Find where the given text appears and provide that cell's center as [x, y] coordinate. 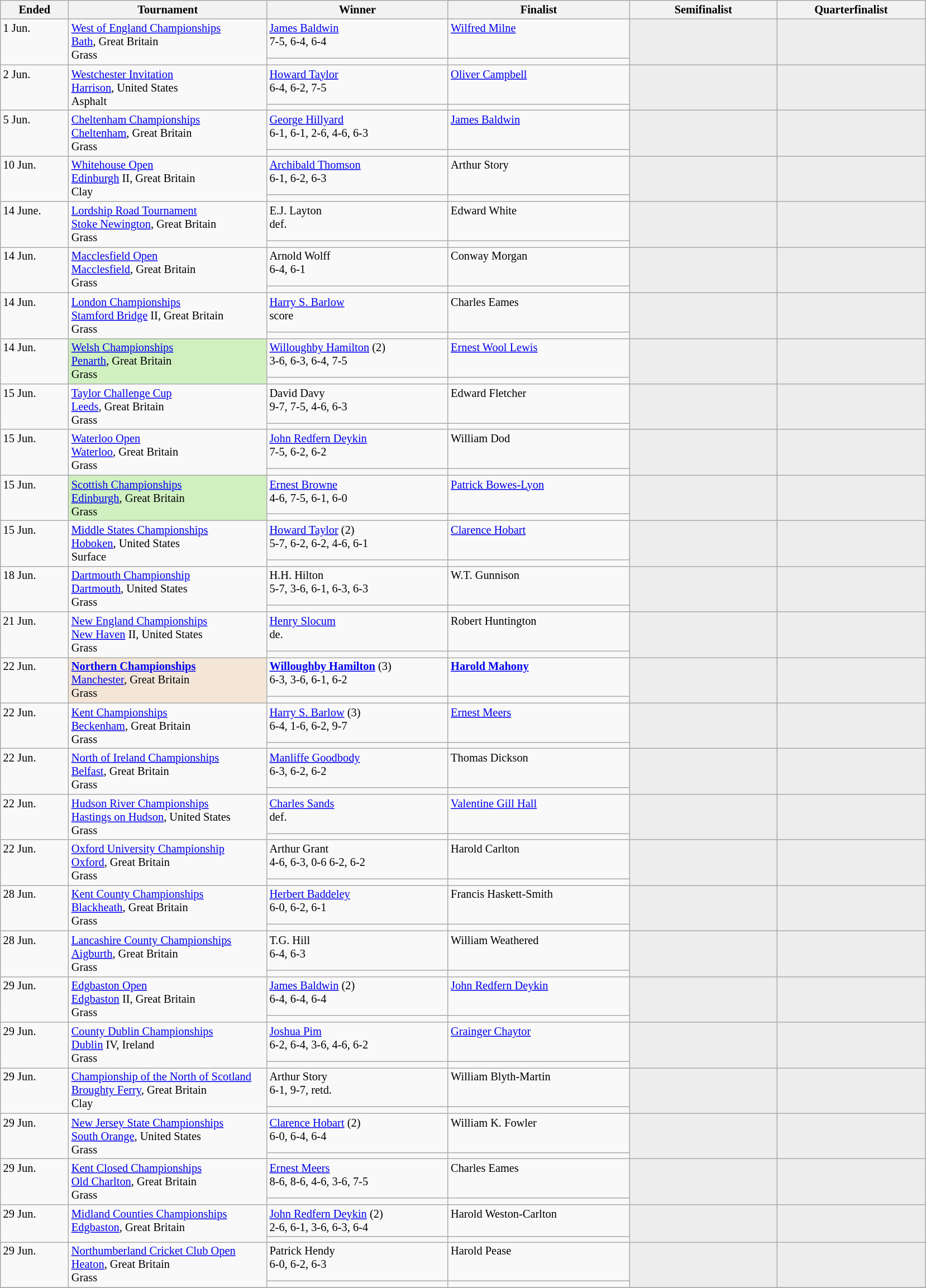
Quarterfinalist [851, 9]
Arthur Story [538, 175]
Waterloo Open Waterloo, Great BritainGrass [168, 452]
Howard Taylor6-4, 6-2, 7-5 [357, 84]
14 June. [35, 224]
John Redfern Deykin7-5, 6-2, 6-2 [357, 449]
William K. Fowler [538, 1133]
Northern ChampionshipsManchester, Great BritainGrass [168, 680]
London ChampionshipsStamford Bridge II, Great BritainGrass [168, 315]
Middle States Championships Hoboken, United StatesSurface [168, 543]
Ernest Meers [538, 722]
New England ChampionshipsNew Haven II, United StatesGrass [168, 635]
Arthur Grant 4-6, 6-3, 0-6 6-2, 6-2 [357, 859]
Kent County ChampionshipsBlackheath, Great BritainGrass [168, 908]
10 Jun. [35, 179]
Westchester InvitationHarrison, United StatesAsphalt [168, 88]
21 Jun. [35, 635]
Harold Mahony [538, 677]
1 Jun. [35, 42]
Arthur Story 6-1, 9-7, retd. [357, 1087]
Championship of the North of ScotlandBroughty Ferry, Great BritainClay [168, 1090]
Joshua Pim6-2, 6-4, 3-6, 4-6, 6-2 [357, 1041]
W.T. Gunnison [538, 586]
E.J. Laytondef. [357, 221]
Clarence Hobart (2)6-0, 6-4, 6-4 [357, 1133]
Macclesfield OpenMacclesfield, Great BritainGrass [168, 270]
Edward White [538, 221]
William Weathered [538, 950]
Herbert Baddeley6-0, 6-2, 6-1 [357, 904]
18 Jun. [35, 589]
Wilfred Milne [538, 39]
Ernest Wool Lewis [538, 358]
William Dod [538, 449]
Ernest Browne4-6, 7-5, 6-1, 6-0 [357, 495]
Harry S. Barlow (3)6-4, 1-6, 6-2, 9-7 [357, 722]
Francis Haskett-Smith [538, 904]
Oxford University ChampionshipOxford, Great BritainGrass [168, 863]
Kent Closed ChampionshipsOld Charlton, Great BritainGrass [168, 1181]
Oliver Campbell [538, 84]
2 Jun. [35, 88]
Winner [357, 9]
Cheltenham ChampionshipsCheltenham, Great BritainGrass [168, 133]
Kent ChampionshipsBeckenham, Great BritainGrass [168, 726]
County Dublin ChampionshipsDublin IV, IrelandGrass [168, 1045]
Conway Morgan [538, 266]
George Hillyard6-1, 6-1, 2-6, 4-6, 6-3 [357, 130]
North of Ireland ChampionshipsBelfast, Great BritainGrass [168, 771]
5 Jun. [35, 133]
Lancashire County ChampionshipsAigburth, Great BritainGrass [168, 954]
Whitehouse OpenEdinburgh II, Great BritainClay [168, 179]
Manliffe Goodbody6-3, 6-2, 6-2 [357, 768]
Charles Sandsdef. [357, 813]
Semifinalist [704, 9]
Finalist [538, 9]
William Blyth-Martin [538, 1087]
Howard Taylor (2)5-7, 6-2, 6-2, 4-6, 6-1 [357, 540]
Lordship Road TournamentStoke Newington, Great BritainGrass [168, 224]
Henry Slocumde. [357, 631]
Clarence Hobart [538, 540]
Harold Pease [538, 1261]
Harold Carlton [538, 859]
T.G. Hill6-4, 6-3 [357, 950]
Valentine Gill Hall [538, 813]
Dartmouth ChampionshipDartmouth, United StatesGrass [168, 589]
Ernest Meers 8-6, 8-6, 4-6, 3-6, 7-5 [357, 1178]
New Jersey State ChampionshipsSouth Orange, United StatesGrass [168, 1136]
Tournament [168, 9]
Grainger Chaytor [538, 1041]
John Redfern Deykin [538, 996]
Thomas Dickson [538, 768]
West of England ChampionshipsBath, Great BritainGrass [168, 42]
David Davy 9-7, 7-5, 4-6, 6-3 [357, 403]
Archibald Thomson6-1, 6-2, 6-3 [357, 175]
Robert Huntington [538, 631]
Taylor Challenge CupLeeds, Great BritainGrass [168, 406]
Hudson River ChampionshipsHastings on Hudson, United StatesGrass [168, 817]
Northumberland Cricket Club OpenHeaton, Great BritainGrass [168, 1265]
James Baldwin7-5, 6-4, 6-4 [357, 39]
Willoughby Hamilton (2)3-6, 6-3, 6-4, 7-5 [357, 358]
Edgbaston OpenEdgbaston II, Great BritainGrass [168, 999]
Midland Counties ChampionshipsEdgbaston, Great Britain [168, 1223]
Patrick Bowes-Lyon [538, 495]
Arnold Wolff6-4, 6-1 [357, 266]
Harry S. Barlowscore [357, 312]
James Baldwin (2)6-4, 6-4, 6-4 [357, 996]
Willoughby Hamilton (3)6-3, 3-6, 6-1, 6-2 [357, 677]
H.H. Hilton5-7, 3-6, 6-1, 6-3, 6-3 [357, 586]
John Redfern Deykin (2)2-6, 6-1, 3-6, 6-3, 6-4 [357, 1220]
Welsh ChampionshipsPenarth, Great BritainGrass [168, 361]
Ended [35, 9]
James Baldwin [538, 130]
Edward Fletcher [538, 403]
Harold Weston-Carlton [538, 1220]
Scottish ChampionshipsEdinburgh, Great BritainGrass [168, 498]
Patrick Hendy6-0, 6-2, 6-3 [357, 1261]
